Extract the (X, Y) coordinate from the center of the cell holding the provided text.  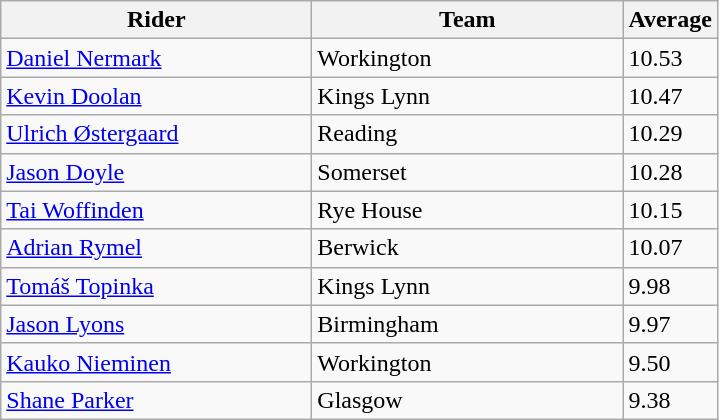
10.47 (670, 96)
10.15 (670, 210)
Berwick (468, 248)
10.07 (670, 248)
Daniel Nermark (156, 58)
Jason Doyle (156, 172)
Glasgow (468, 400)
Adrian Rymel (156, 248)
Shane Parker (156, 400)
Rye House (468, 210)
Reading (468, 134)
10.29 (670, 134)
9.50 (670, 362)
Somerset (468, 172)
9.38 (670, 400)
Rider (156, 20)
9.98 (670, 286)
Jason Lyons (156, 324)
Birmingham (468, 324)
Tai Woffinden (156, 210)
Ulrich Østergaard (156, 134)
Kevin Doolan (156, 96)
Kauko Nieminen (156, 362)
10.28 (670, 172)
Average (670, 20)
Tomáš Topinka (156, 286)
9.97 (670, 324)
10.53 (670, 58)
Team (468, 20)
